Capture the cell that displays the provided text and extract its (x, y) central coordinate. 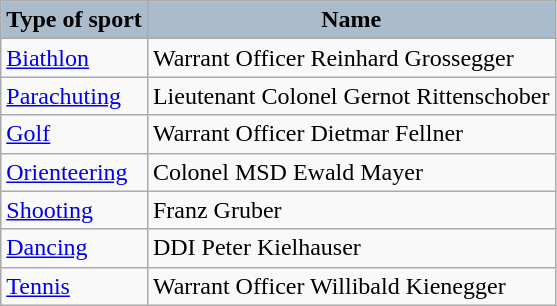
Franz Gruber (351, 210)
Warrant Officer Dietmar Fellner (351, 134)
Type of sport (74, 20)
Shooting (74, 210)
Name (351, 20)
Biathlon (74, 58)
Parachuting (74, 96)
Colonel MSD Ewald Mayer (351, 172)
Tennis (74, 286)
Golf (74, 134)
Orienteering (74, 172)
Lieutenant Colonel Gernot Rittenschober (351, 96)
Dancing (74, 248)
Warrant Officer Willibald Kienegger (351, 286)
DDI Peter Kielhauser (351, 248)
Warrant Officer Reinhard Grossegger (351, 58)
